From the cell containing the given text, extract its center point as [x, y] coordinate. 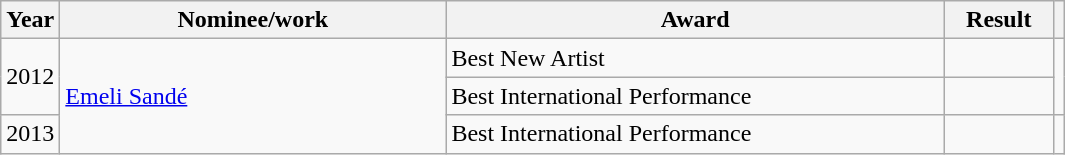
2013 [30, 134]
2012 [30, 77]
Emeli Sandé [253, 96]
Award [696, 20]
Result [998, 20]
Best New Artist [696, 58]
Year [30, 20]
Nominee/work [253, 20]
